Identify which cell holds the provided text, then report its [x, y] central coordinate. 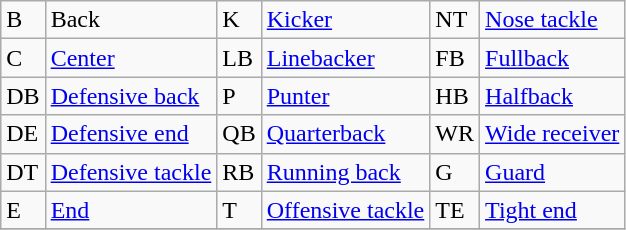
HB [455, 96]
Wide receiver [552, 134]
T [239, 210]
Nose tackle [552, 20]
Quarterback [346, 134]
DE [23, 134]
C [23, 58]
Defensive tackle [131, 172]
Halfback [552, 96]
K [239, 20]
End [131, 210]
TE [455, 210]
LB [239, 58]
B [23, 20]
DB [23, 96]
P [239, 96]
Center [131, 58]
QB [239, 134]
RB [239, 172]
Fullback [552, 58]
FB [455, 58]
Defensive back [131, 96]
Back [131, 20]
DT [23, 172]
Guard [552, 172]
Running back [346, 172]
Tight end [552, 210]
Offensive tackle [346, 210]
G [455, 172]
Linebacker [346, 58]
Defensive end [131, 134]
WR [455, 134]
Punter [346, 96]
NT [455, 20]
Kicker [346, 20]
E [23, 210]
